Output the (X, Y) coordinate of the center of the cell containing the given text.  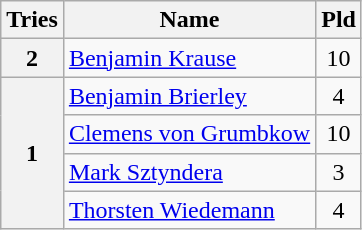
Pld (339, 20)
3 (339, 172)
1 (32, 153)
Mark Sztyndera (189, 172)
Tries (32, 20)
Clemens von Grumbkow (189, 134)
Name (189, 20)
Thorsten Wiedemann (189, 210)
Benjamin Krause (189, 58)
2 (32, 58)
Benjamin Brierley (189, 96)
